Locate the cell with the specified text and output its (x, y) center coordinate. 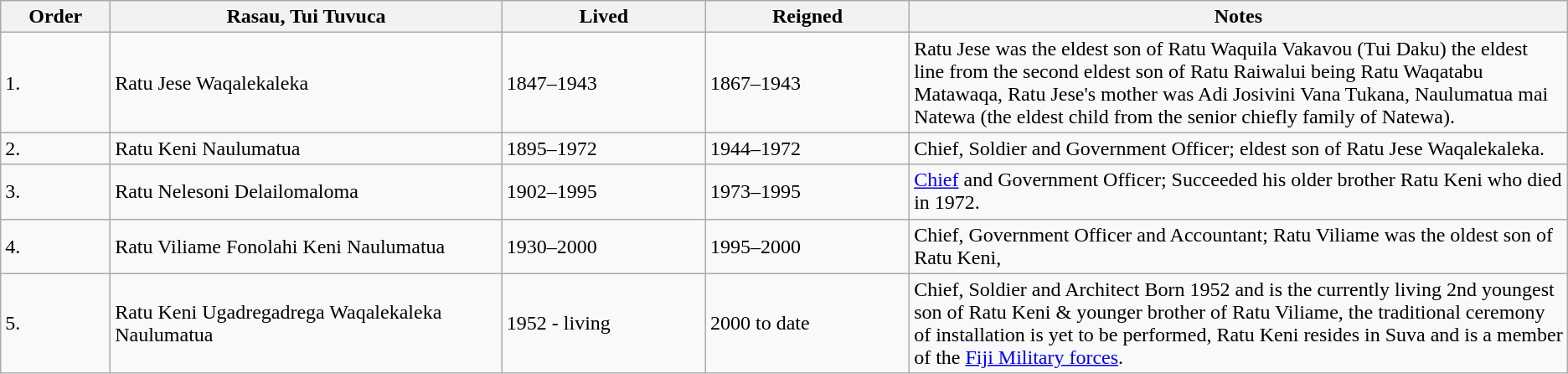
1895–1972 (603, 148)
Notes (1239, 17)
1. (55, 82)
3. (55, 191)
1867–1943 (807, 82)
1902–1995 (603, 191)
2. (55, 148)
Lived (603, 17)
1930–2000 (603, 247)
1944–1972 (807, 148)
1847–1943 (603, 82)
Rasau, Tui Tuvuca (307, 17)
Order (55, 17)
Ratu Viliame Fonolahi Keni Naulumatua (307, 247)
Ratu Keni Naulumatua (307, 148)
Ratu Nelesoni Delailomaloma (307, 191)
Ratu Jese Waqalekaleka (307, 82)
Ratu Keni Ugadregadrega Waqalekaleka Naulumatua (307, 324)
5. (55, 324)
Chief, Government Officer and Accountant; Ratu Viliame was the oldest son of Ratu Keni, (1239, 247)
Chief and Government Officer; Succeeded his older brother Ratu Keni who died in 1972. (1239, 191)
Chief, Soldier and Government Officer; eldest son of Ratu Jese Waqalekaleka. (1239, 148)
Reigned (807, 17)
1995–2000 (807, 247)
1952 - living (603, 324)
1973–1995 (807, 191)
4. (55, 247)
2000 to date (807, 324)
